Provide the (x, y) coordinate of the cell's center where the given text is located.  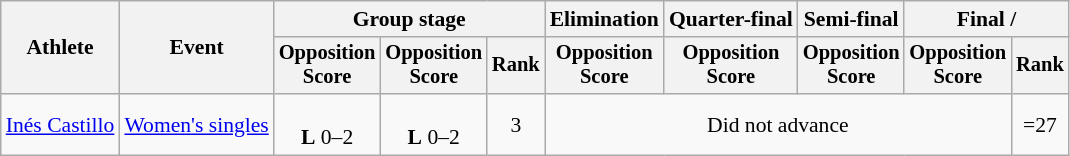
Did not advance (778, 124)
Semi-final (852, 19)
Women's singles (196, 124)
Inés Castillo (60, 124)
Group stage (410, 19)
=27 (1040, 124)
Event (196, 48)
3 (516, 124)
Final / (986, 19)
Elimination (604, 19)
Athlete (60, 48)
Quarter-final (731, 19)
